For the text-containing cell, return its midpoint in (x, y) coordinate format. 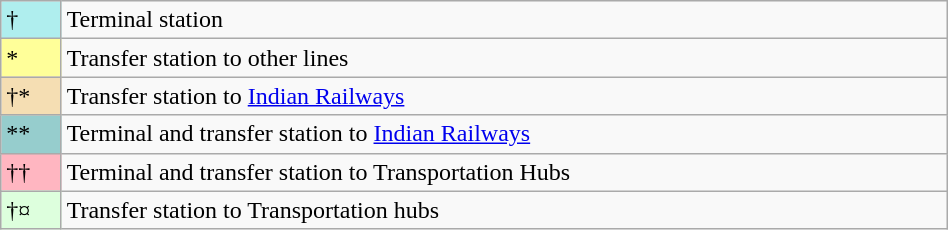
Terminal station (504, 20)
†* (31, 96)
** (31, 134)
Transfer station to Indian Railways (504, 96)
†¤ (31, 210)
† (31, 20)
Terminal and transfer station to Indian Railways (504, 134)
†† (31, 172)
Transfer station to other lines (504, 58)
Transfer station to Transportation hubs (504, 210)
Terminal and transfer station to Transportation Hubs (504, 172)
* (31, 58)
